Determine the [x, y] coordinate at the center of the cell enclosing the given text.  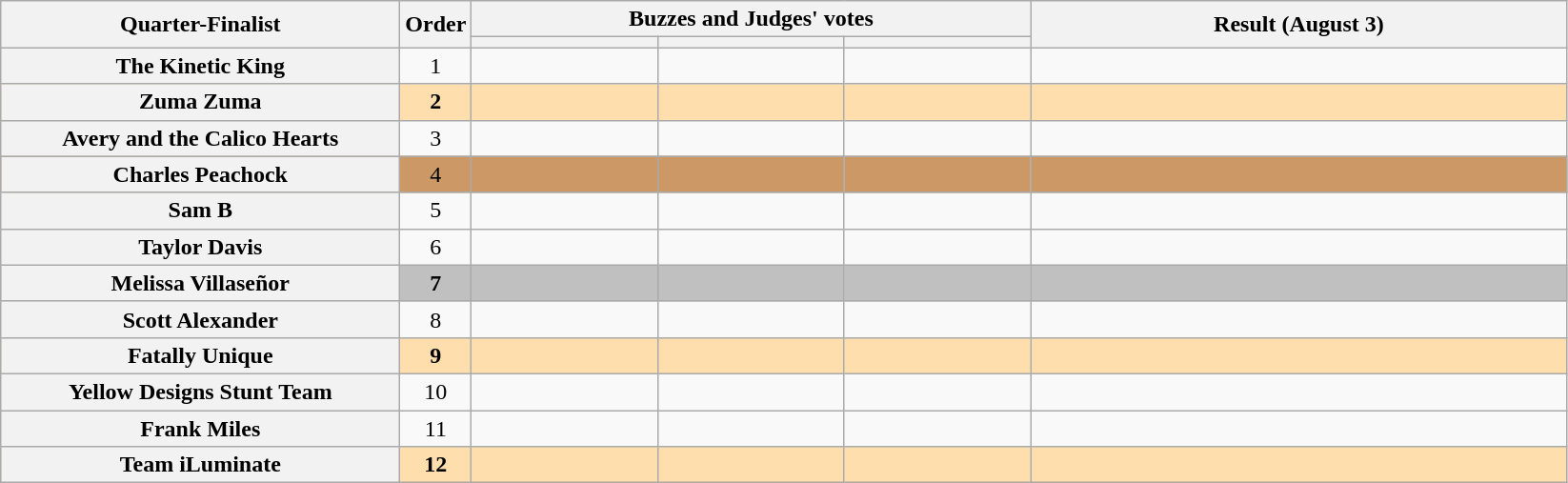
Avery and the Calico Hearts [200, 138]
Buzzes and Judges' votes [751, 19]
9 [436, 355]
Sam B [200, 211]
Fatally Unique [200, 355]
The Kinetic King [200, 66]
11 [436, 428]
Team iLuminate [200, 465]
Melissa Villaseñor [200, 283]
1 [436, 66]
Yellow Designs Stunt Team [200, 392]
7 [436, 283]
Result (August 3) [1299, 25]
2 [436, 102]
Charles Peachock [200, 174]
10 [436, 392]
3 [436, 138]
Quarter-Finalist [200, 25]
Order [436, 25]
4 [436, 174]
Frank Miles [200, 428]
8 [436, 319]
6 [436, 247]
Scott Alexander [200, 319]
Zuma Zuma [200, 102]
Taylor Davis [200, 247]
12 [436, 465]
5 [436, 211]
